Pinpoint the cell where the given text exists, returning its [x, y] midpoint coordinate. 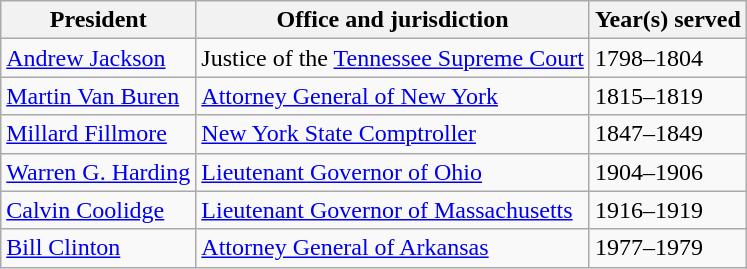
Year(s) served [668, 20]
Attorney General of Arkansas [393, 248]
Millard Fillmore [98, 134]
1815–1819 [668, 96]
Martin Van Buren [98, 96]
Calvin Coolidge [98, 210]
Lieutenant Governor of Ohio [393, 172]
Lieutenant Governor of Massachusetts [393, 210]
Andrew Jackson [98, 58]
1904–1906 [668, 172]
Office and jurisdiction [393, 20]
1847–1849 [668, 134]
Attorney General of New York [393, 96]
President [98, 20]
Warren G. Harding [98, 172]
Justice of the Tennessee Supreme Court [393, 58]
1977–1979 [668, 248]
Bill Clinton [98, 248]
New York State Comptroller [393, 134]
1798–1804 [668, 58]
1916–1919 [668, 210]
